Search for the cell housing the specified text and yield its [X, Y] center coordinate. 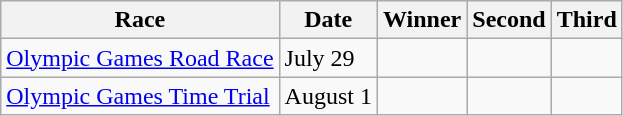
July 29 [328, 58]
Date [328, 20]
Olympic Games Road Race [140, 58]
August 1 [328, 96]
Third [586, 20]
Winner [422, 20]
Second [509, 20]
Olympic Games Time Trial [140, 96]
Race [140, 20]
